Output the (x, y) coordinate of the center of the cell containing the given text.  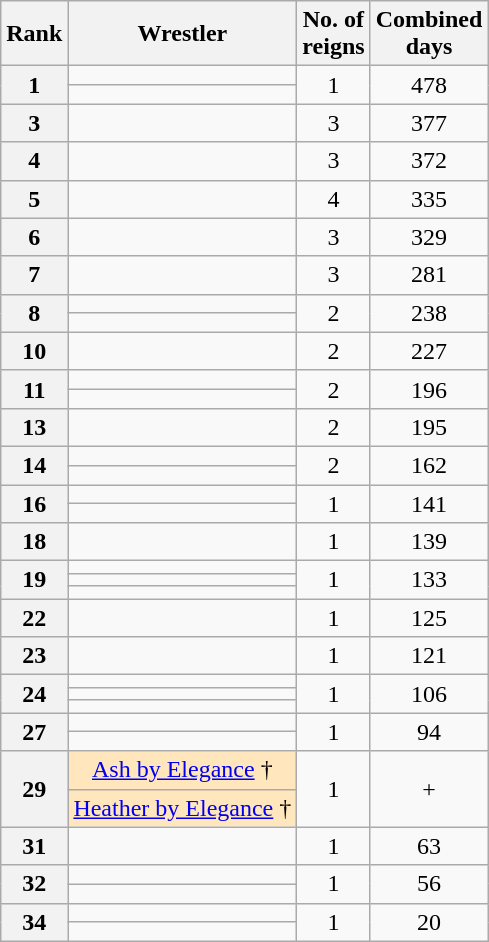
238 (429, 313)
20 (429, 922)
141 (429, 503)
18 (34, 542)
196 (429, 389)
7 (34, 275)
329 (429, 237)
162 (429, 465)
10 (34, 351)
8 (34, 313)
31 (34, 846)
Rank (34, 34)
5 (34, 199)
24 (34, 694)
6 (34, 237)
372 (429, 161)
377 (429, 123)
478 (429, 85)
139 (429, 542)
32 (34, 884)
Wrestler (182, 34)
195 (429, 427)
No. ofreigns (334, 34)
13 (34, 427)
14 (34, 465)
94 (429, 732)
27 (34, 732)
335 (429, 199)
11 (34, 389)
+ (429, 789)
125 (429, 618)
Ash by Elegance † (182, 770)
281 (429, 275)
34 (34, 922)
22 (34, 618)
227 (429, 351)
63 (429, 846)
Combineddays (429, 34)
121 (429, 656)
23 (34, 656)
16 (34, 503)
56 (429, 884)
19 (34, 580)
106 (429, 694)
29 (34, 789)
Heather by Elegance † (182, 808)
133 (429, 580)
